Detect which cell encompasses the target text, then output its [X, Y] center coordinate. 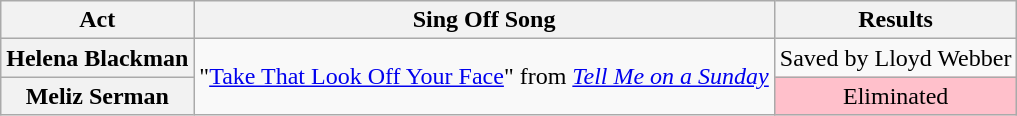
"Take That Look Off Your Face" from Tell Me on a Sunday [484, 77]
Saved by Lloyd Webber [896, 58]
Eliminated [896, 96]
Sing Off Song [484, 20]
Helena Blackman [98, 58]
Results [896, 20]
Meliz Serman [98, 96]
Act [98, 20]
